Scan for the cell matching the given text and deliver its [X, Y] coordinate at center. 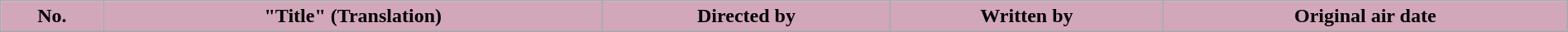
Written by [1026, 16]
Original air date [1365, 16]
No. [52, 16]
"Title" (Translation) [353, 16]
Directed by [747, 16]
